Find where the given text appears and provide that cell's center as [x, y] coordinate. 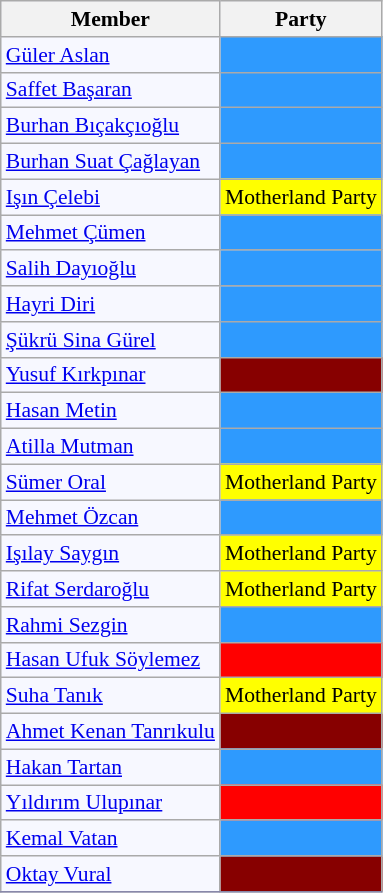
Işılay Saygın [110, 554]
Burhan Bıçakçıoğlu [110, 126]
Burhan Suat Çağlayan [110, 162]
Mehmet Çümen [110, 233]
Işın Çelebi [110, 197]
Party [301, 19]
Oktay Vural [110, 874]
Hakan Tartan [110, 767]
Hasan Metin [110, 411]
Şükrü Sina Gürel [110, 340]
Saffet Başaran [110, 90]
Atilla Mutman [110, 447]
Kemal Vatan [110, 839]
Ahmet Kenan Tanrıkulu [110, 732]
Yıldırım Ulupınar [110, 803]
Mehmet Özcan [110, 518]
Member [110, 19]
Salih Dayıoğlu [110, 269]
Hayri Diri [110, 304]
Hasan Ufuk Söylemez [110, 660]
Sümer Oral [110, 482]
Güler Aslan [110, 55]
Yusuf Kırkpınar [110, 375]
Rifat Serdaroğlu [110, 589]
Rahmi Sezgin [110, 625]
Suha Tanık [110, 696]
